Return (X, Y) of the center of cell containing provided text 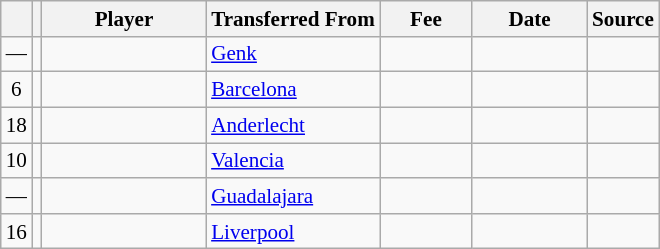
Genk (293, 54)
18 (16, 124)
Anderlecht (293, 124)
Valencia (293, 160)
Date (530, 18)
Player (124, 18)
16 (16, 230)
10 (16, 160)
6 (16, 90)
Source (623, 18)
Guadalajara (293, 196)
Transferred From (293, 18)
Fee (426, 18)
Barcelona (293, 90)
Liverpool (293, 230)
